Pinpoint the cell where the given text exists, returning its (X, Y) midpoint coordinate. 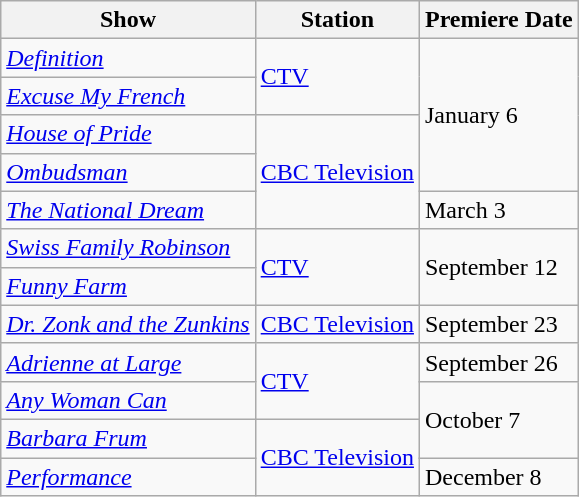
September 23 (498, 324)
March 3 (498, 210)
House of Pride (128, 134)
October 7 (498, 419)
September 12 (498, 267)
The National Dream (128, 210)
Barbara Frum (128, 438)
Definition (128, 58)
January 6 (498, 115)
Adrienne at Large (128, 362)
Premiere Date (498, 20)
Any Woman Can (128, 400)
Dr. Zonk and the Zunkins (128, 324)
Funny Farm (128, 286)
Excuse My French (128, 96)
Performance (128, 477)
September 26 (498, 362)
December 8 (498, 477)
Show (128, 20)
Ombudsman (128, 172)
Swiss Family Robinson (128, 248)
Station (337, 20)
